Pinpoint the cell where the given text exists, returning its [X, Y] midpoint coordinate. 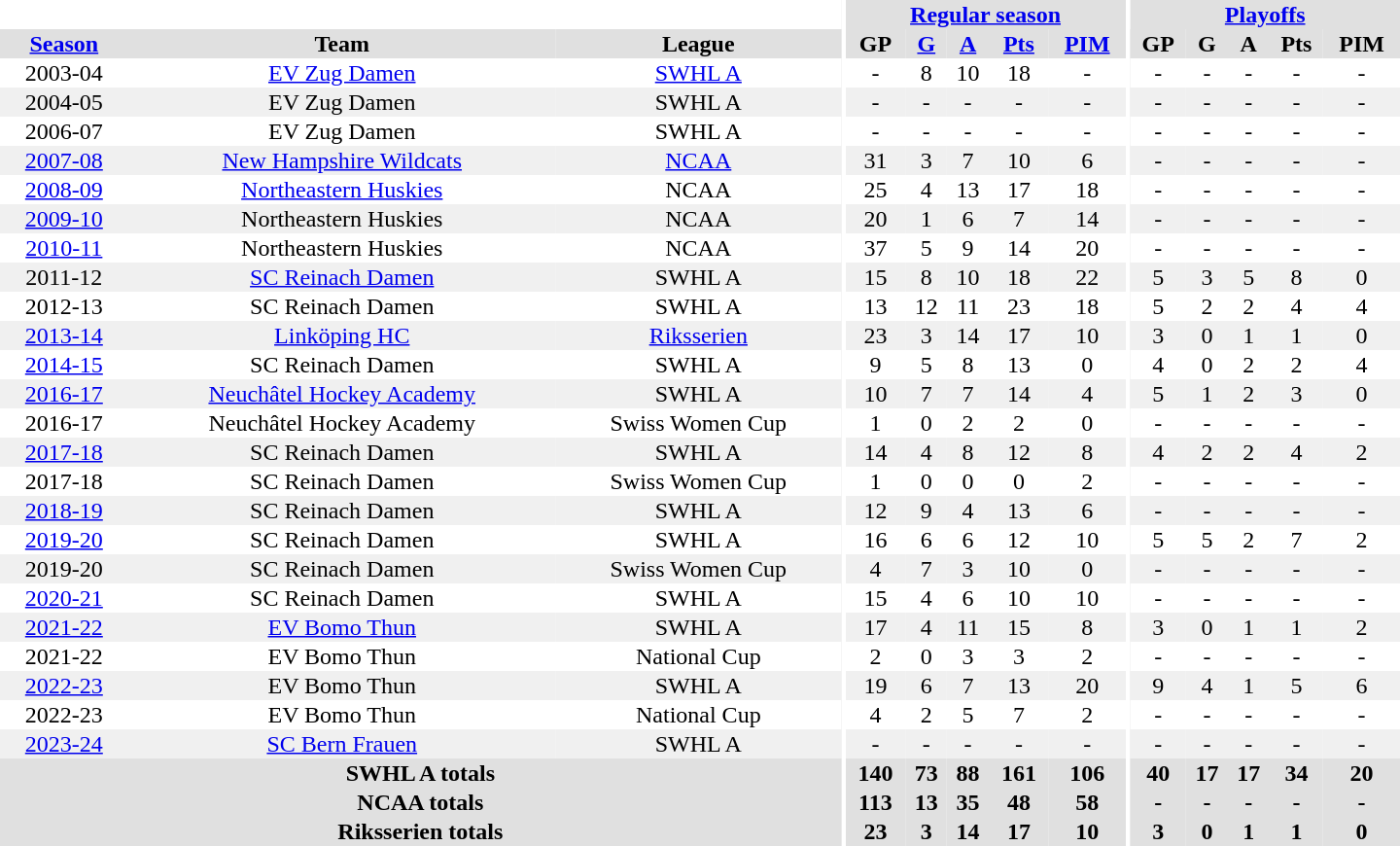
2006-07 [64, 131]
2007-08 [64, 160]
Linköping HC [342, 335]
2009-10 [64, 219]
34 [1297, 773]
73 [926, 773]
2014-15 [64, 365]
SC Bern Frauen [342, 744]
2012-13 [64, 306]
2013-14 [64, 335]
22 [1087, 277]
48 [1019, 802]
140 [876, 773]
2010-11 [64, 248]
2004-05 [64, 102]
2020-21 [64, 598]
Riksserien [698, 335]
NCAA totals [420, 802]
106 [1087, 773]
35 [968, 802]
16 [876, 540]
Regular season [986, 15]
Riksserien totals [420, 831]
25 [876, 190]
2018-19 [64, 511]
37 [876, 248]
58 [1087, 802]
Team [342, 44]
2003-04 [64, 73]
161 [1019, 773]
2011-12 [64, 277]
19 [876, 686]
Playoffs [1265, 15]
Season [64, 44]
31 [876, 160]
40 [1158, 773]
88 [968, 773]
League [698, 44]
113 [876, 802]
2023-24 [64, 744]
SWHL A totals [420, 773]
2008-09 [64, 190]
New Hampshire Wildcats [342, 160]
